Scan for the cell matching the given text and deliver its (X, Y) coordinate at center. 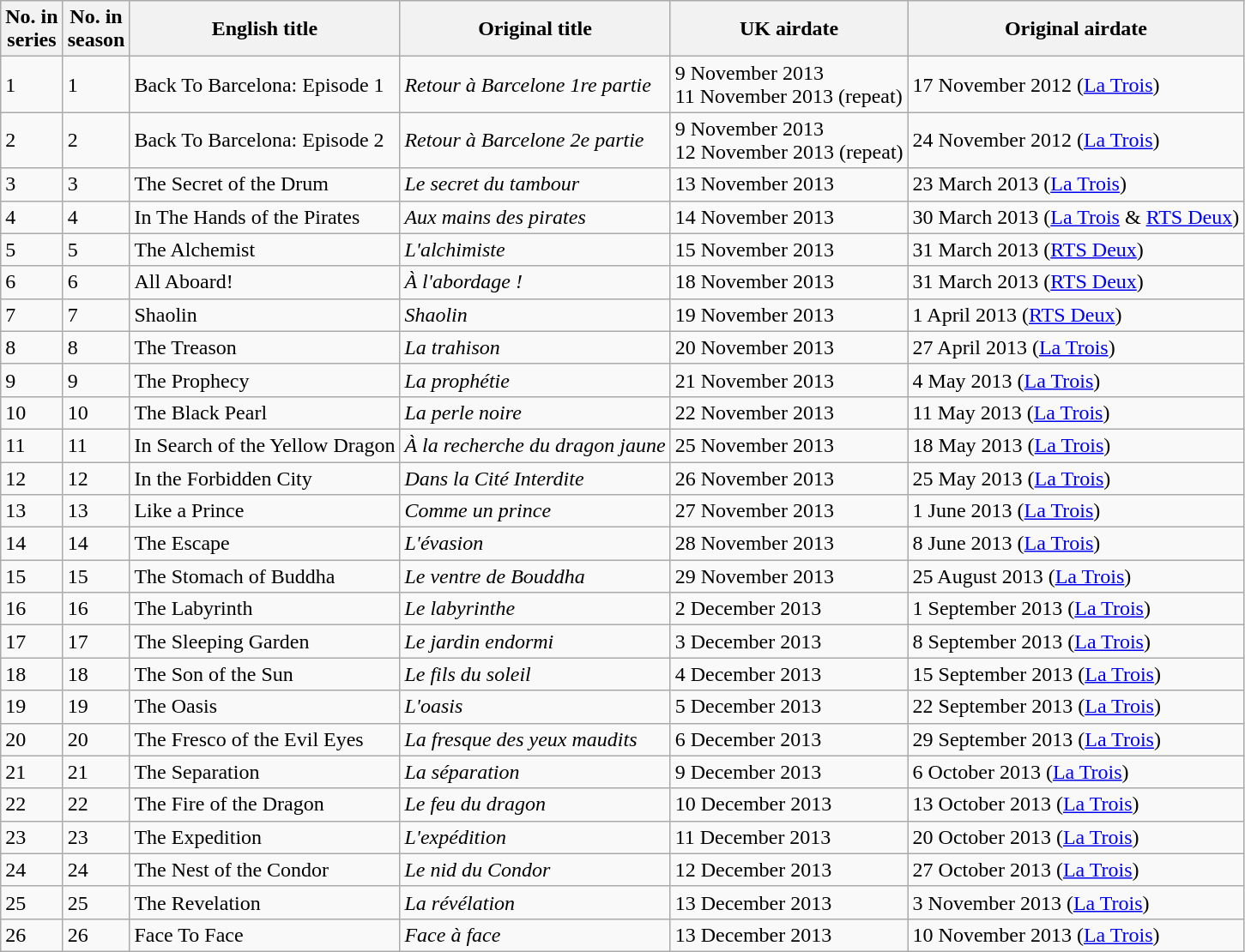
Back To Barcelona: Episode 2 (264, 141)
The Escape (264, 544)
The Revelation (264, 902)
In The Hands of the Pirates (264, 217)
22 November 2013 (789, 413)
3 November 2013 (La Trois) (1076, 902)
Dans la Cité Interdite (535, 478)
Original title (535, 29)
22 September 2013 (La Trois) (1076, 707)
Like a Prince (264, 511)
8 September 2013 (La Trois) (1076, 642)
20 November 2013 (789, 347)
9 November 201312 November 2013 (repeat) (789, 141)
28 November 2013 (789, 544)
10 December 2013 (789, 804)
Face To Face (264, 935)
Retour à Barcelone 2e partie (535, 141)
La révélation (535, 902)
In the Forbidden City (264, 478)
UK airdate (789, 29)
Le jardin endormi (535, 642)
3 December 2013 (789, 642)
6 October 2013 (La Trois) (1076, 772)
La perle noire (535, 413)
The Expedition (264, 837)
No. inseries (32, 29)
26 November 2013 (789, 478)
29 September 2013 (La Trois) (1076, 739)
Comme un prince (535, 511)
Le fils du soleil (535, 674)
4 May 2013 (La Trois) (1076, 380)
The Nest of the Condor (264, 870)
27 October 2013 (La Trois) (1076, 870)
24 November 2012 (La Trois) (1076, 141)
18 November 2013 (789, 282)
No. inseason (96, 29)
The Treason (264, 347)
13 November 2013 (789, 184)
Face à face (535, 935)
23 March 2013 (La Trois) (1076, 184)
10 November 2013 (La Trois) (1076, 935)
À la recherche du dragon jaune (535, 445)
The Son of the Sun (264, 674)
The Fresco of the Evil Eyes (264, 739)
30 March 2013 (La Trois & RTS Deux) (1076, 217)
9 December 2013 (789, 772)
The Black Pearl (264, 413)
The Fire of the Dragon (264, 804)
The Oasis (264, 707)
27 April 2013 (La Trois) (1076, 347)
L'oasis (535, 707)
Retour à Barcelone 1re partie (535, 84)
2 December 2013 (789, 609)
4 December 2013 (789, 674)
La séparation (535, 772)
Le secret du tambour (535, 184)
The Sleeping Garden (264, 642)
27 November 2013 (789, 511)
La trahison (535, 347)
17 November 2012 (La Trois) (1076, 84)
25 August 2013 (La Trois) (1076, 576)
The Secret of the Drum (264, 184)
English title (264, 29)
La fresque des yeux maudits (535, 739)
15 November 2013 (789, 250)
15 September 2013 (La Trois) (1076, 674)
L'alchimiste (535, 250)
11 December 2013 (789, 837)
L'évasion (535, 544)
Aux mains des pirates (535, 217)
À l'abordage ! (535, 282)
11 May 2013 (La Trois) (1076, 413)
The Stomach of Buddha (264, 576)
The Separation (264, 772)
6 December 2013 (789, 739)
29 November 2013 (789, 576)
Le ventre de Bouddha (535, 576)
The Prophecy (264, 380)
Le feu du dragon (535, 804)
18 May 2013 (La Trois) (1076, 445)
25 November 2013 (789, 445)
1 April 2013 (RTS Deux) (1076, 315)
19 November 2013 (789, 315)
The Alchemist (264, 250)
L'expédition (535, 837)
Le nid du Condor (535, 870)
9 November 201311 November 2013 (repeat) (789, 84)
Le labyrinthe (535, 609)
5 December 2013 (789, 707)
13 October 2013 (La Trois) (1076, 804)
12 December 2013 (789, 870)
In Search of the Yellow Dragon (264, 445)
25 May 2013 (La Trois) (1076, 478)
1 September 2013 (La Trois) (1076, 609)
8 June 2013 (La Trois) (1076, 544)
Back To Barcelona: Episode 1 (264, 84)
The Labyrinth (264, 609)
1 June 2013 (La Trois) (1076, 511)
La prophétie (535, 380)
All Aboard! (264, 282)
20 October 2013 (La Trois) (1076, 837)
Original airdate (1076, 29)
14 November 2013 (789, 217)
21 November 2013 (789, 380)
